Identify which cell holds the provided text, then report its (x, y) central coordinate. 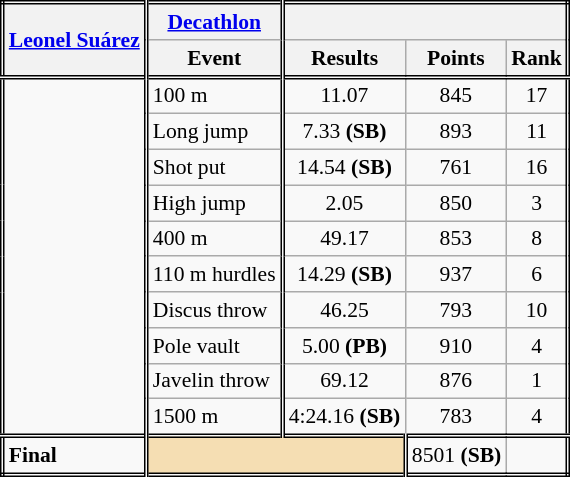
793 (456, 310)
10 (537, 310)
845 (456, 96)
17 (537, 96)
11 (537, 132)
46.25 (344, 310)
69.12 (344, 381)
3 (537, 203)
Results (344, 58)
1500 m (214, 418)
2.05 (344, 203)
Javelin throw (214, 381)
6 (537, 275)
Discus throw (214, 310)
7.33 (SB) (344, 132)
Rank (537, 58)
761 (456, 168)
Final (74, 456)
893 (456, 132)
Pole vault (214, 346)
Long jump (214, 132)
16 (537, 168)
850 (456, 203)
14.29 (SB) (344, 275)
49.17 (344, 239)
11.07 (344, 96)
High jump (214, 203)
400 m (214, 239)
100 m (214, 96)
8 (537, 239)
Leonel Suárez (74, 40)
1 (537, 381)
110 m hurdles (214, 275)
Shot put (214, 168)
910 (456, 346)
4:24.16 (SB) (344, 418)
783 (456, 418)
14.54 (SB) (344, 168)
8501 (SB) (456, 456)
Points (456, 58)
5.00 (PB) (344, 346)
Event (214, 58)
Decathlon (214, 22)
853 (456, 239)
876 (456, 381)
937 (456, 275)
